Identify which cell holds the provided text, then report its (x, y) central coordinate. 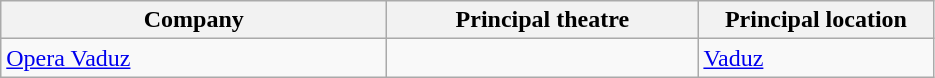
Principal theatre (542, 20)
Opera Vaduz (194, 58)
Vaduz (816, 58)
Principal location (816, 20)
Company (194, 20)
